Determine the (X, Y) coordinate at the center of the cell enclosing the given text.  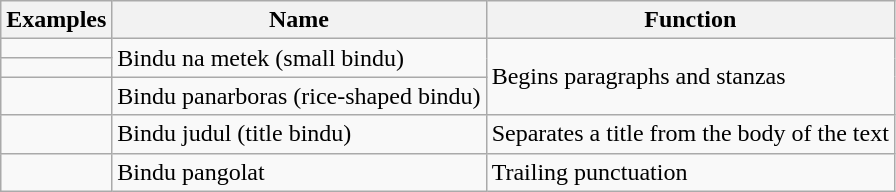
Examples (56, 20)
Bindu pangolat (299, 172)
Trailing punctuation (690, 172)
Function (690, 20)
Bindu na metek (small bindu) (299, 58)
Bindu judul (title bindu) (299, 134)
Bindu panarboras (rice-shaped bindu) (299, 96)
Name (299, 20)
Begins paragraphs and stanzas (690, 77)
Separates a title from the body of the text (690, 134)
